Locate the cell with the specified text and output its (x, y) center coordinate. 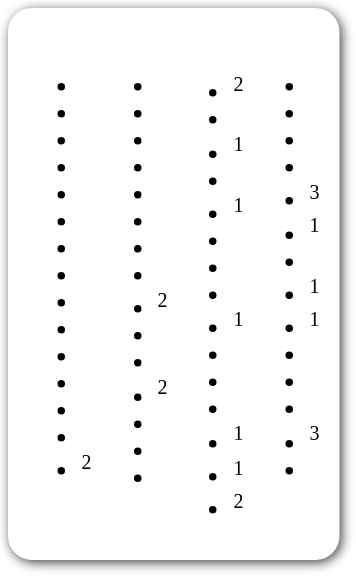
2 (56, 284)
22 (132, 284)
2111112 (208, 284)
31113 (284, 284)
